Scan for the cell matching the given text and deliver its [X, Y] coordinate at center. 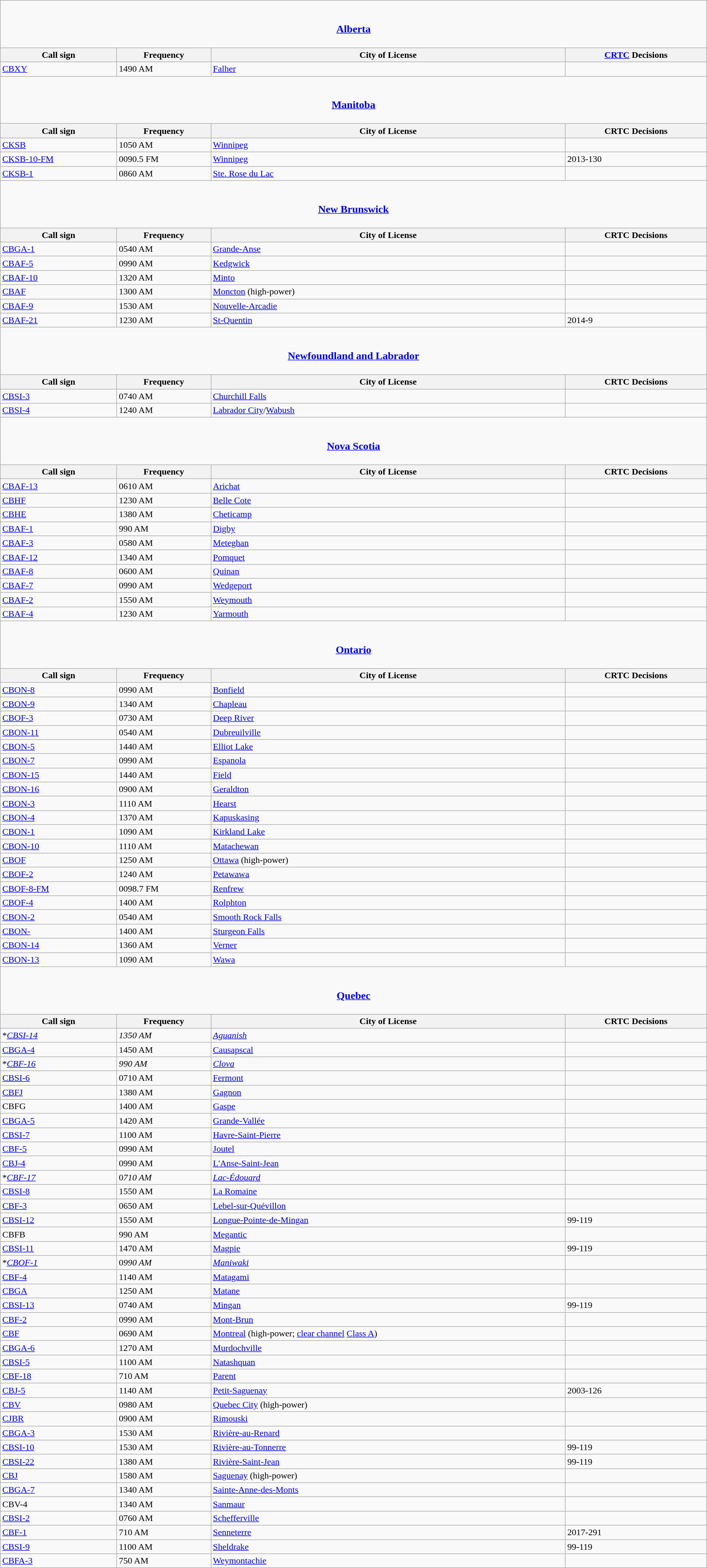
CBAF-13 [59, 486]
Mingan [388, 1305]
CKSB-1 [59, 173]
La Romaine [388, 1192]
Megantic [388, 1234]
Lebel-sur-Quévillon [388, 1206]
Cheticamp [388, 514]
Rivière-au-Tonnerre [388, 1447]
CBON-4 [59, 817]
Weymontachie [388, 1561]
0860 AM [164, 173]
Nouvelle-Arcadie [388, 306]
CBON-8 [59, 690]
Quebec City (high-power) [388, 1405]
Murdochville [388, 1348]
Petit-Saguenay [388, 1390]
Wedgeport [388, 585]
0610 AM [164, 486]
0098.7 FM [164, 889]
Rivière-Saint-Jean [388, 1461]
CBON-9 [59, 704]
CBGA-4 [59, 1049]
CBHE [59, 514]
L'Anse-Saint-Jean [388, 1163]
CBON- [59, 931]
CBFG [59, 1107]
CBF-1 [59, 1533]
CBAF-3 [59, 543]
CBXY [59, 69]
Saguenay (high-power) [388, 1475]
CBSI-13 [59, 1305]
Weymouth [388, 600]
1420 AM [164, 1121]
CBON-11 [59, 732]
CBOF-8-FM [59, 889]
2003-126 [636, 1390]
Grande-Anse [388, 249]
0760 AM [164, 1518]
1300 AM [164, 292]
CBV-4 [59, 1504]
Chapleau [388, 704]
Meteghan [388, 543]
Joutel [388, 1149]
Senneterre [388, 1533]
Moncton (high-power) [388, 292]
CBAF-7 [59, 585]
CBAF-21 [59, 320]
CBON-14 [59, 945]
CBSI-4 [59, 410]
Matachewan [388, 846]
CBFJ [59, 1092]
1050 AM [164, 145]
CBFB [59, 1234]
Montreal (high-power; clear channel Class A) [388, 1334]
1350 AM [164, 1035]
Renfrew [388, 889]
CBGA [59, 1291]
CBON-3 [59, 803]
Manitoba [353, 100]
Geraldton [388, 789]
CBON-7 [59, 761]
Grande-Vallée [388, 1121]
Gagnon [388, 1092]
1580 AM [164, 1475]
CBSI-12 [59, 1220]
CBOF-2 [59, 874]
0690 AM [164, 1334]
Longue-Pointe-de-Mingan [388, 1220]
2013-130 [636, 159]
CBJ-4 [59, 1163]
CBGA-7 [59, 1490]
CBAF-10 [59, 278]
CBAF-5 [59, 263]
Espanola [388, 761]
CBON-5 [59, 747]
Magpie [388, 1248]
Rivière-au-Renard [388, 1433]
CBAF-2 [59, 600]
CBON-2 [59, 917]
Digby [388, 529]
Matane [388, 1291]
CBAF [59, 292]
Arichat [388, 486]
Causapscal [388, 1049]
Matagami [388, 1277]
*CBF-17 [59, 1177]
Natashquan [388, 1362]
Ottawa (high-power) [388, 860]
CBJ-5 [59, 1390]
Labrador City/Wabush [388, 410]
0580 AM [164, 543]
CBAF-4 [59, 614]
Field [388, 775]
*CBF-16 [59, 1064]
CBF-18 [59, 1376]
Gaspe [388, 1107]
CBJ [59, 1475]
Alberta [353, 24]
0980 AM [164, 1405]
0650 AM [164, 1206]
Kapuskasing [388, 817]
Falher [388, 69]
Parent [388, 1376]
CBON-1 [59, 832]
Sainte-Anne-des-Monts [388, 1490]
Churchill Falls [388, 396]
Smooth Rock Falls [388, 917]
Kirkland Lake [388, 832]
CBF [59, 1334]
CBSI-10 [59, 1447]
750 AM [164, 1561]
CBSI-5 [59, 1362]
Mont-Brun [388, 1320]
CBOF [59, 860]
Kedgwick [388, 263]
CBOF-3 [59, 718]
2017-291 [636, 1533]
CBON-15 [59, 775]
CBGA-1 [59, 249]
CBSI-2 [59, 1518]
CBON-16 [59, 789]
Ontario [353, 645]
CBSI-8 [59, 1192]
CBON-13 [59, 960]
CBON-10 [59, 846]
*CBSI-14 [59, 1035]
CBAF-12 [59, 557]
Petawawa [388, 874]
CBF-4 [59, 1277]
Lac-Édouard [388, 1177]
CBGA-6 [59, 1348]
1270 AM [164, 1348]
Fermont [388, 1078]
Belle Cote [388, 500]
Sturgeon Falls [388, 931]
Rimouski [388, 1419]
New Brunswick [353, 204]
Bonfield [388, 690]
Elliot Lake [388, 747]
1370 AM [164, 817]
0730 AM [164, 718]
CBF-2 [59, 1320]
CBAF-1 [59, 529]
Quinan [388, 571]
CBSI-7 [59, 1135]
St-Quentin [388, 320]
1360 AM [164, 945]
Sheldrake [388, 1547]
CBHF [59, 500]
CBSI-6 [59, 1078]
CBSI-22 [59, 1461]
Nova Scotia [353, 441]
CBF-3 [59, 1206]
Aguanish [388, 1035]
CBSI-11 [59, 1248]
Rolphton [388, 903]
Wawa [388, 960]
Sanmaur [388, 1504]
CBGA-3 [59, 1433]
0600 AM [164, 571]
CBSI-3 [59, 396]
Newfoundland and Labrador [353, 351]
Hearst [388, 803]
1450 AM [164, 1049]
Clova [388, 1064]
CBAF-9 [59, 306]
CBSI-9 [59, 1547]
Yarmouth [388, 614]
Havre-Saint-Pierre [388, 1135]
CBOF-4 [59, 903]
Dubreuilville [388, 732]
Deep River [388, 718]
CJBR [59, 1419]
CBV [59, 1405]
1320 AM [164, 278]
Verner [388, 945]
CKSB-10-FM [59, 159]
Minto [388, 278]
CKSB [59, 145]
Maniwaki [388, 1262]
CBGA-5 [59, 1121]
1490 AM [164, 69]
CBF-5 [59, 1149]
0090.5 FM [164, 159]
CBFA-3 [59, 1561]
Pomquet [388, 557]
CBAF-8 [59, 571]
Ste. Rose du Lac [388, 173]
*CBOF-1 [59, 1262]
Quebec [353, 990]
Schefferville [388, 1518]
2014-9 [636, 320]
1470 AM [164, 1248]
